Scan for the cell matching the given text and deliver its (x, y) coordinate at center. 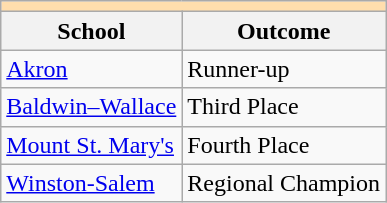
Runner-up (284, 69)
Outcome (284, 31)
School (92, 31)
Third Place (284, 107)
Mount St. Mary's (92, 145)
Regional Champion (284, 183)
Akron (92, 69)
Baldwin–Wallace (92, 107)
Fourth Place (284, 145)
Winston-Salem (92, 183)
